Detect which cell encompasses the target text, then output its (X, Y) center coordinate. 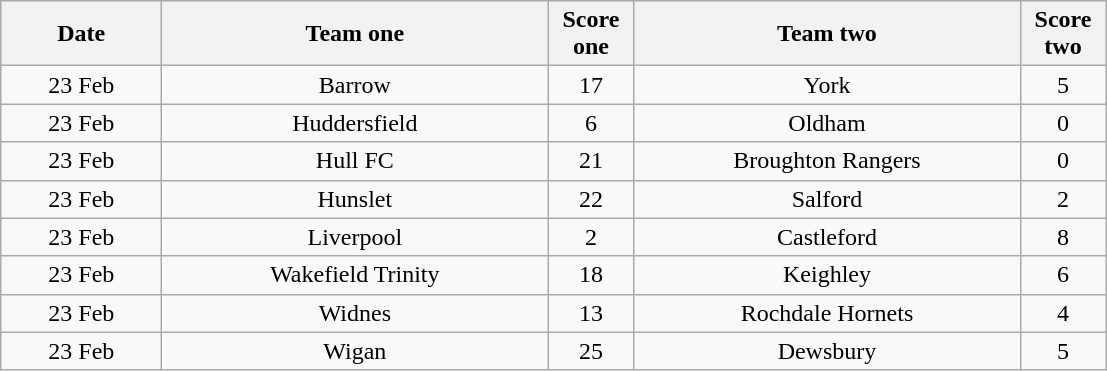
Wakefield Trinity (355, 275)
Hull FC (355, 161)
13 (591, 313)
Barrow (355, 85)
Date (82, 34)
Hunslet (355, 199)
Oldham (827, 123)
Huddersfield (355, 123)
22 (591, 199)
Wigan (355, 351)
21 (591, 161)
18 (591, 275)
8 (1063, 237)
Dewsbury (827, 351)
York (827, 85)
Score two (1063, 34)
Rochdale Hornets (827, 313)
4 (1063, 313)
Liverpool (355, 237)
Keighley (827, 275)
25 (591, 351)
Broughton Rangers (827, 161)
Team one (355, 34)
Salford (827, 199)
Widnes (355, 313)
Castleford (827, 237)
Score one (591, 34)
Team two (827, 34)
17 (591, 85)
